Scan for the cell matching the given text and deliver its (X, Y) coordinate at center. 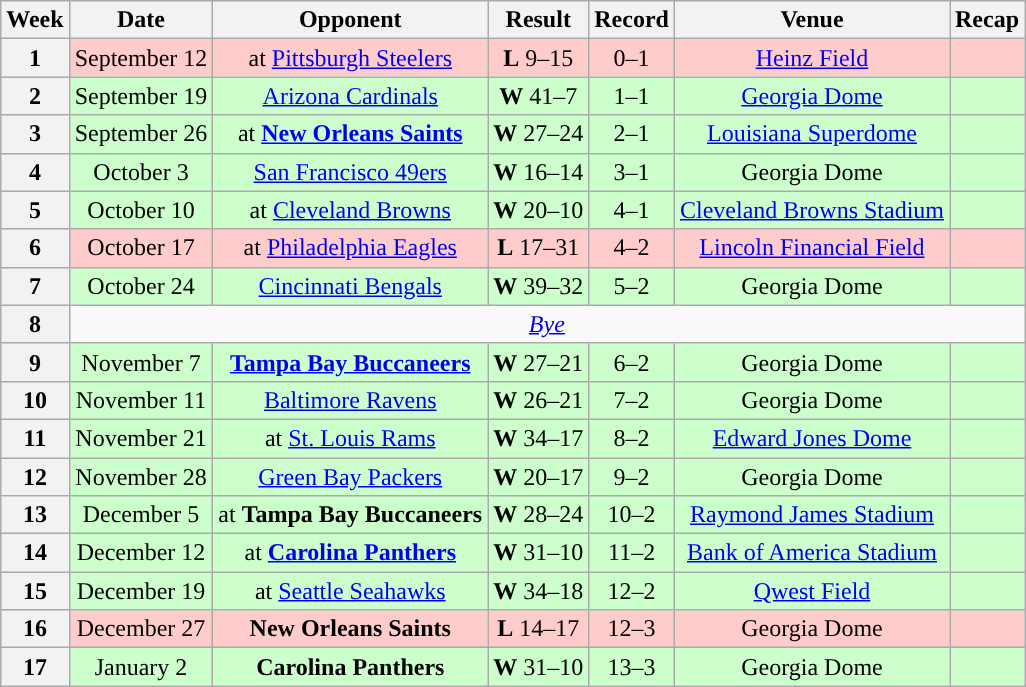
13–3 (632, 667)
3–1 (632, 172)
1–1 (632, 96)
at Pittsburgh Steelers (350, 58)
6–2 (632, 362)
L 9–15 (538, 58)
L 17–31 (538, 248)
Tampa Bay Buccaneers (350, 362)
W 20–10 (538, 210)
San Francisco 49ers (350, 172)
14 (35, 553)
at New Orleans Saints (350, 134)
Heinz Field (812, 58)
7 (35, 286)
W 28–24 (538, 515)
15 (35, 591)
November 28 (141, 477)
2–1 (632, 134)
December 19 (141, 591)
Bank of America Stadium (812, 553)
Week (35, 20)
December 27 (141, 629)
at Tampa Bay Buccaneers (350, 515)
9–2 (632, 477)
5 (35, 210)
Bye (546, 324)
8 (35, 324)
Qwest Field (812, 591)
12–3 (632, 629)
at Cleveland Browns (350, 210)
Green Bay Packers (350, 477)
4–1 (632, 210)
Recap (988, 20)
Baltimore Ravens (350, 400)
Cincinnati Bengals (350, 286)
September 12 (141, 58)
W 34–17 (538, 438)
12–2 (632, 591)
December 12 (141, 553)
11–2 (632, 553)
5–2 (632, 286)
Date (141, 20)
October 10 (141, 210)
W 27–24 (538, 134)
November 21 (141, 438)
New Orleans Saints (350, 629)
November 7 (141, 362)
6 (35, 248)
at Philadelphia Eagles (350, 248)
Record (632, 20)
9 (35, 362)
November 11 (141, 400)
at Carolina Panthers (350, 553)
Venue (812, 20)
W 39–32 (538, 286)
Raymond James Stadium (812, 515)
September 19 (141, 96)
W 20–17 (538, 477)
4–2 (632, 248)
1 (35, 58)
L 14–17 (538, 629)
10 (35, 400)
September 26 (141, 134)
0–1 (632, 58)
W 27–21 (538, 362)
10–2 (632, 515)
Edward Jones Dome (812, 438)
12 (35, 477)
13 (35, 515)
W 34–18 (538, 591)
16 (35, 629)
at Seattle Seahawks (350, 591)
October 17 (141, 248)
at St. Louis Rams (350, 438)
3 (35, 134)
Cleveland Browns Stadium (812, 210)
17 (35, 667)
W 41–7 (538, 96)
Arizona Cardinals (350, 96)
W 26–21 (538, 400)
11 (35, 438)
Opponent (350, 20)
January 2 (141, 667)
October 3 (141, 172)
2 (35, 96)
Result (538, 20)
Carolina Panthers (350, 667)
Louisiana Superdome (812, 134)
December 5 (141, 515)
W 16–14 (538, 172)
October 24 (141, 286)
4 (35, 172)
Lincoln Financial Field (812, 248)
7–2 (632, 400)
8–2 (632, 438)
